Provide the (X, Y) coordinate of the cell's center where the given text is located.  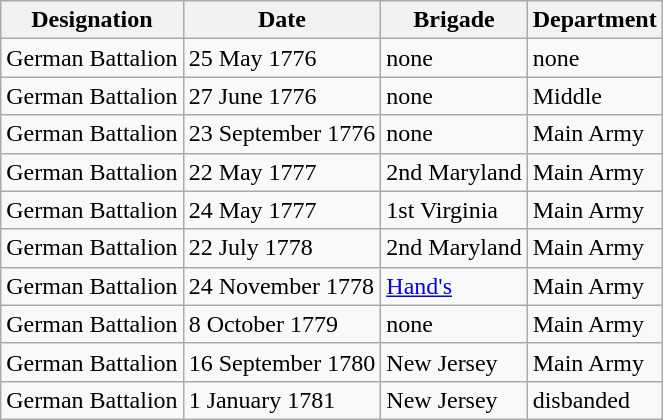
22 May 1777 (282, 172)
Brigade (454, 20)
Hand's (454, 286)
disbanded (594, 400)
1 January 1781 (282, 400)
23 September 1776 (282, 134)
Date (282, 20)
8 October 1779 (282, 324)
1st Virginia (454, 210)
27 June 1776 (282, 96)
Middle (594, 96)
16 September 1780 (282, 362)
24 November 1778 (282, 286)
Department (594, 20)
Designation (92, 20)
22 July 1778 (282, 248)
25 May 1776 (282, 58)
24 May 1777 (282, 210)
